Search for the cell housing the specified text and yield its [X, Y] center coordinate. 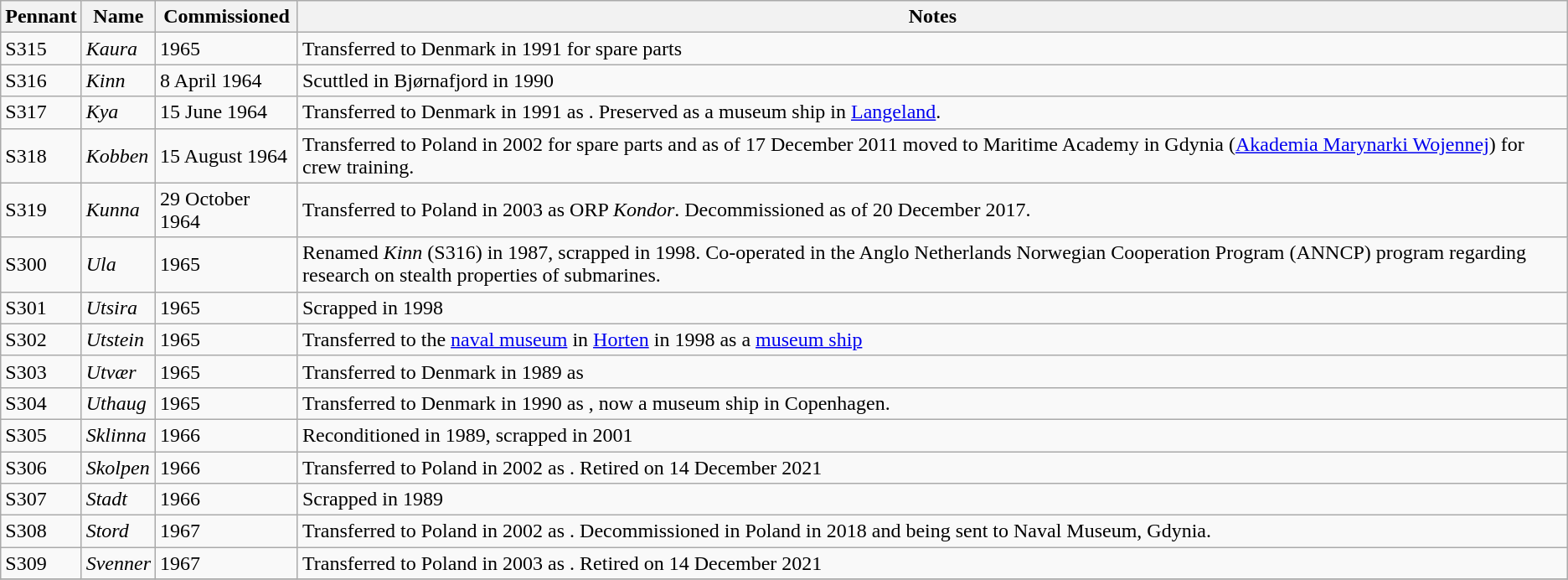
S315 [41, 49]
15 August 1964 [227, 156]
Svenner [118, 563]
S309 [41, 563]
S319 [41, 210]
S300 [41, 265]
29 October 1964 [227, 210]
Stord [118, 531]
Notes [932, 17]
Kobben [118, 156]
15 June 1964 [227, 112]
Transferred to Poland in 2003 as ORP Kondor. Decommissioned as of 20 December 2017. [932, 210]
Transferred to Poland in 2002 as . Decommissioned in Poland in 2018 and being sent to Naval Museum, Gdynia. [932, 531]
S301 [41, 308]
Utvær [118, 371]
Scrapped in 1998 [932, 308]
S302 [41, 339]
Scuttled in Bjørnafjord in 1990 [932, 80]
Reconditioned in 1989, scrapped in 2001 [932, 435]
Pennant [41, 17]
S316 [41, 80]
S306 [41, 467]
Transferred to Poland in 2003 as . Retired on 14 December 2021 [932, 563]
Sklinna [118, 435]
Utstein [118, 339]
S308 [41, 531]
Name [118, 17]
S304 [41, 403]
Transferred to Denmark in 1990 as , now a museum ship in Copenhagen. [932, 403]
Stadt [118, 500]
Commissioned [227, 17]
Transferred to Denmark in 1991 for spare parts [932, 49]
Transferred to Denmark in 1991 as . Preserved as a museum ship in Langeland. [932, 112]
Kunna [118, 210]
S318 [41, 156]
Ula [118, 265]
Transferred to the naval museum in Horten in 1998 as a museum ship [932, 339]
Kya [118, 112]
Skolpen [118, 467]
Transferred to Denmark in 1989 as [932, 371]
Kinn [118, 80]
8 April 1964 [227, 80]
Transferred to Poland in 2002 as . Retired on 14 December 2021 [932, 467]
S317 [41, 112]
Scrapped in 1989 [932, 500]
Utsira [118, 308]
S305 [41, 435]
S303 [41, 371]
S307 [41, 500]
Uthaug [118, 403]
Kaura [118, 49]
